Scan for the cell matching the given text and deliver its [X, Y] coordinate at center. 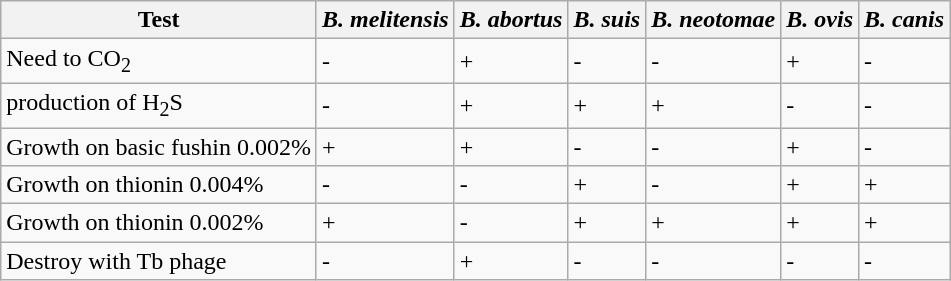
B. suis [607, 20]
production of H2S [159, 105]
B. ovis [820, 20]
Need to CO2 [159, 61]
Growth on basic fushin 0.002% [159, 147]
Growth on thionin 0.004% [159, 185]
Test [159, 20]
Destroy with Tb phage [159, 261]
Growth on thionin 0.002% [159, 223]
B. abortus [511, 20]
B. canis [904, 20]
B. melitensis [385, 20]
B. neotomae [714, 20]
